Return the [X, Y] coordinate for the center point of the cell that contains the specified text.  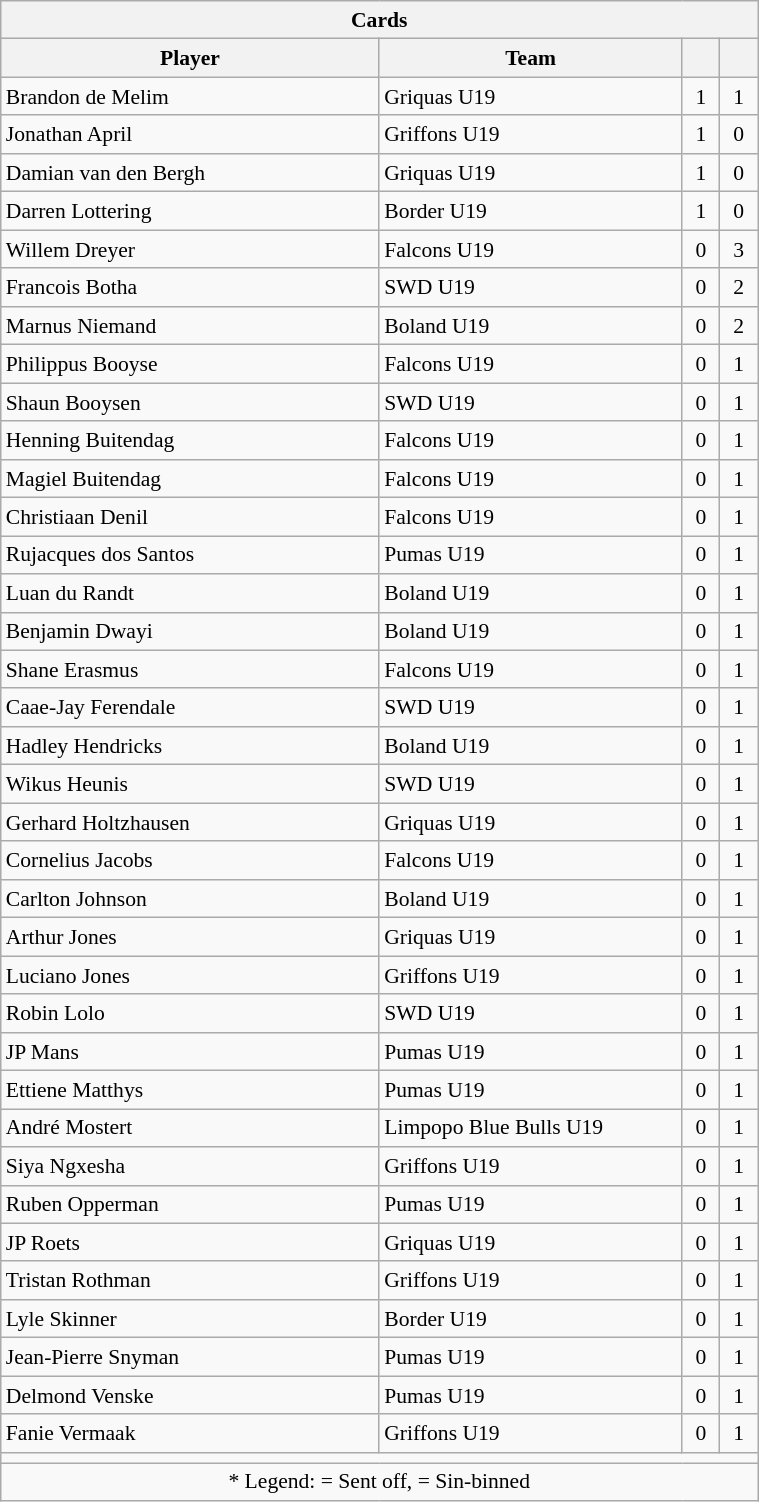
Arthur Jones [190, 937]
Luan du Randt [190, 593]
Shaun Booysen [190, 402]
Tristan Rothman [190, 1281]
Philippus Booyse [190, 364]
Player [190, 58]
Carlton Johnson [190, 899]
Magiel Buitendag [190, 479]
Benjamin Dwayi [190, 631]
3 [739, 249]
Willem Dreyer [190, 249]
Francois Botha [190, 288]
Henning Buitendag [190, 440]
André Mostert [190, 1128]
Robin Lolo [190, 1013]
Caae-Jay Ferendale [190, 708]
JP Roets [190, 1243]
Brandon de Melim [190, 97]
Jean-Pierre Snyman [190, 1357]
Ettiene Matthys [190, 1090]
Rujacques dos Santos [190, 555]
Ruben Opperman [190, 1204]
Damian van den Bergh [190, 173]
Wikus Heunis [190, 784]
Fanie Vermaak [190, 1434]
Christiaan Denil [190, 517]
Cards [380, 20]
Gerhard Holtzhausen [190, 822]
* Legend: = Sent off, = Sin-binned [380, 1482]
Limpopo Blue Bulls U19 [530, 1128]
Delmond Venske [190, 1395]
Luciano Jones [190, 975]
Marnus Niemand [190, 326]
Darren Lottering [190, 211]
Jonathan April [190, 135]
Cornelius Jacobs [190, 861]
Shane Erasmus [190, 670]
Team [530, 58]
JP Mans [190, 1052]
Siya Ngxesha [190, 1166]
Hadley Hendricks [190, 746]
Lyle Skinner [190, 1319]
